Detect which cell encompasses the target text, then output its (X, Y) center coordinate. 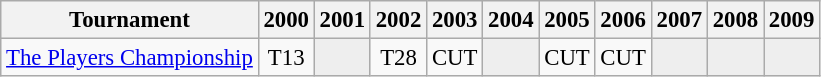
2009 (792, 20)
T28 (398, 58)
T13 (286, 58)
2002 (398, 20)
2003 (455, 20)
2005 (567, 20)
2006 (623, 20)
Tournament (130, 20)
2007 (679, 20)
2008 (735, 20)
The Players Championship (130, 58)
2000 (286, 20)
2001 (342, 20)
2004 (511, 20)
